Locate the cell with the specified text and output its [x, y] center coordinate. 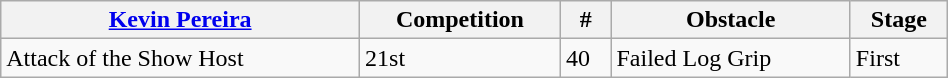
Obstacle [730, 20]
Competition [460, 20]
Stage [898, 20]
# [586, 20]
Failed Log Grip [730, 58]
First [898, 58]
Kevin Pereira [180, 20]
40 [586, 58]
21st [460, 58]
Attack of the Show Host [180, 58]
